Return the (x, y) coordinate for the center point of the cell that contains the specified text.  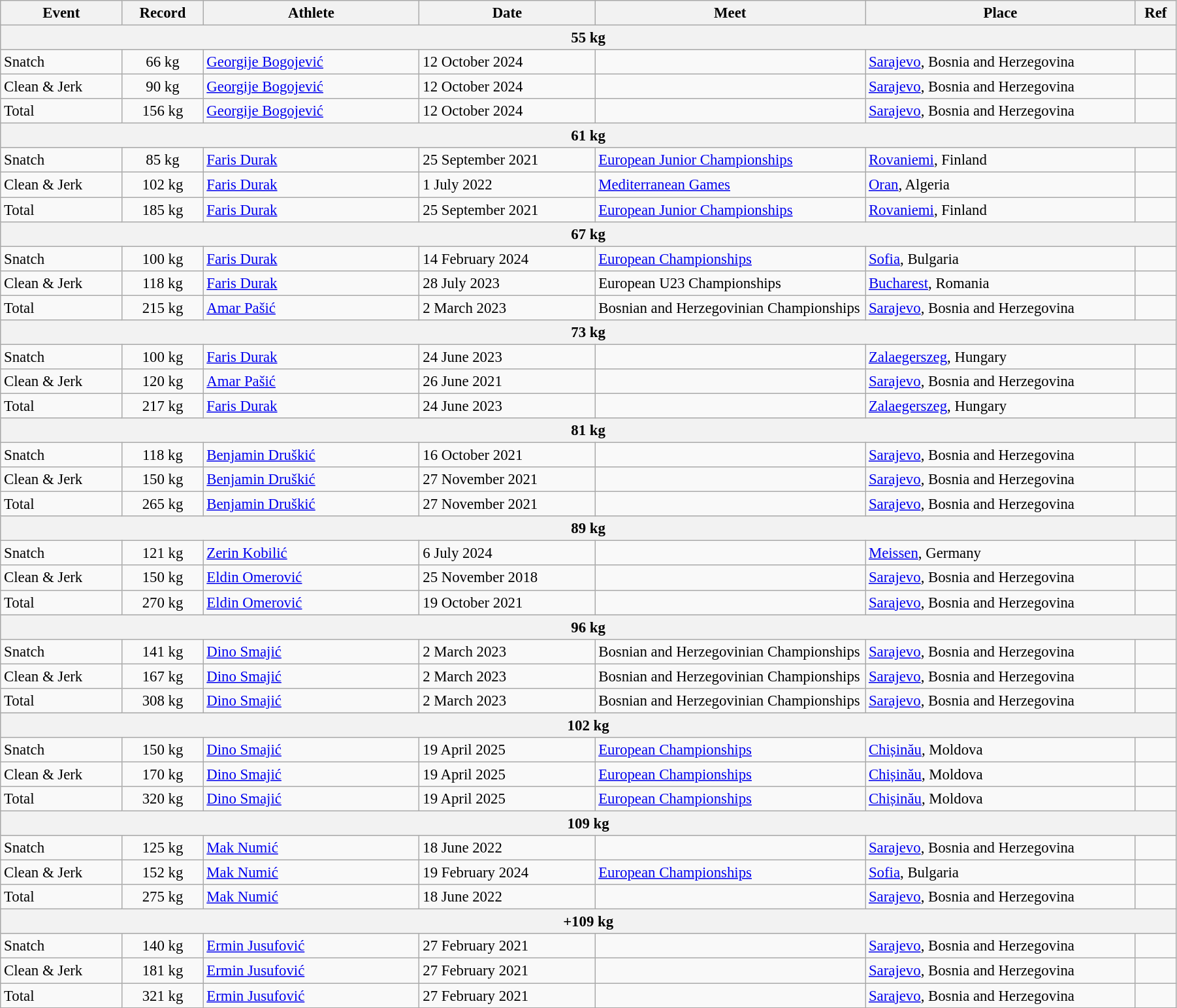
141 kg (163, 651)
+109 kg (588, 922)
321 kg (163, 996)
14 February 2024 (507, 259)
Meissen, Germany (1001, 553)
73 kg (588, 333)
Place (1001, 13)
1 July 2022 (507, 185)
181 kg (163, 971)
85 kg (163, 160)
121 kg (163, 553)
19 February 2024 (507, 873)
Oran, Algeria (1001, 185)
Bucharest, Romania (1001, 283)
308 kg (163, 701)
125 kg (163, 848)
215 kg (163, 308)
167 kg (163, 676)
Event (61, 13)
275 kg (163, 897)
81 kg (588, 431)
6 July 2024 (507, 553)
217 kg (163, 406)
265 kg (163, 504)
120 kg (163, 382)
270 kg (163, 602)
61 kg (588, 136)
European U23 Championships (730, 283)
55 kg (588, 38)
Date (507, 13)
170 kg (163, 774)
90 kg (163, 87)
Athlete (311, 13)
152 kg (163, 873)
Ref (1155, 13)
320 kg (163, 799)
185 kg (163, 210)
25 November 2018 (507, 578)
67 kg (588, 234)
Record (163, 13)
26 June 2021 (507, 382)
Mediterranean Games (730, 185)
96 kg (588, 627)
Zerin Kobilić (311, 553)
109 kg (588, 824)
28 July 2023 (507, 283)
16 October 2021 (507, 455)
156 kg (163, 111)
19 October 2021 (507, 602)
Meet (730, 13)
66 kg (163, 62)
89 kg (588, 528)
140 kg (163, 947)
